Return (x, y) of the center of cell containing provided text 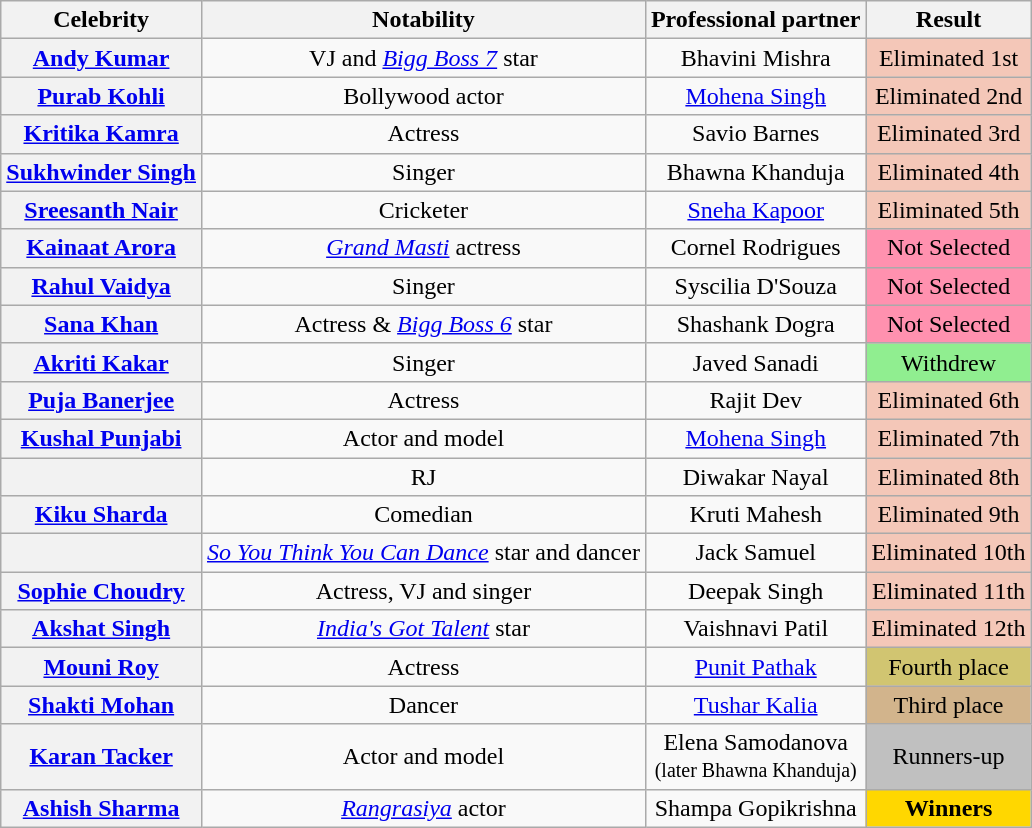
Puja Banerjee (102, 400)
Vaishnavi Patil (756, 629)
Runners-up (948, 756)
Shashank Dogra (756, 324)
Diwakar Nayal (756, 477)
Bhawna Khanduja (756, 172)
Eliminated 3rd (948, 134)
RJ (423, 477)
Ashish Sharma (102, 808)
Winners (948, 808)
Dancer (423, 705)
Celebrity (102, 20)
Actress & Bigg Boss 6 star (423, 324)
Comedian (423, 515)
Andy Kumar (102, 58)
Syscilia D'Souza (756, 286)
Professional partner (756, 20)
Eliminated 6th (948, 400)
Bollywood actor (423, 96)
Tushar Kalia (756, 705)
Akriti Kakar (102, 362)
Eliminated 9th (948, 515)
Eliminated 2nd (948, 96)
Cornel Rodrigues (756, 248)
Fourth place (948, 667)
Shampa Gopikrishna (756, 808)
Eliminated 5th (948, 210)
Sukhwinder Singh (102, 172)
Eliminated 11th (948, 591)
Jack Samuel (756, 553)
Savio Barnes (756, 134)
Grand Masti actress (423, 248)
Eliminated 7th (948, 438)
Karan Tacker (102, 756)
Sana Khan (102, 324)
Rajit Dev (756, 400)
Kiku Sharda (102, 515)
Result (948, 20)
Rahul Vaidya (102, 286)
Cricketer (423, 210)
Sreesanth Nair (102, 210)
Kainaat Arora (102, 248)
Punit Pathak (756, 667)
So You Think You Can Dance star and dancer (423, 553)
Sophie Choudry (102, 591)
Third place (948, 705)
Kruti Mahesh (756, 515)
Kushal Punjabi (102, 438)
Withdrew (948, 362)
Mouni Roy (102, 667)
Eliminated 4th (948, 172)
VJ and Bigg Boss 7 star (423, 58)
Akshat Singh (102, 629)
Eliminated 1st (948, 58)
Actress, VJ and singer (423, 591)
Deepak Singh (756, 591)
Eliminated 8th (948, 477)
Elena Samodanova(later Bhawna Khanduja) (756, 756)
Notability (423, 20)
Rangrasiya actor (423, 808)
Eliminated 12th (948, 629)
Kritika Kamra (102, 134)
Eliminated 10th (948, 553)
Purab Kohli (102, 96)
Javed Sanadi (756, 362)
India's Got Talent star (423, 629)
Shakti Mohan (102, 705)
Bhavini Mishra (756, 58)
Sneha Kapoor (756, 210)
